Find where the given text appears and provide that cell's center as [X, Y] coordinate. 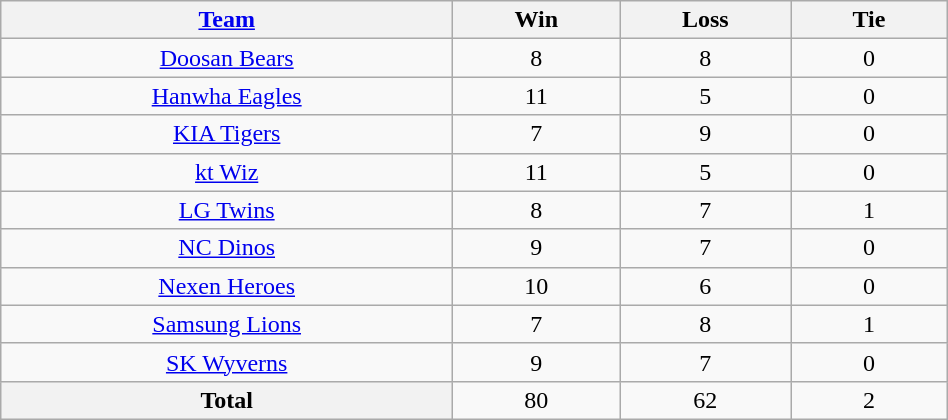
KIA Tigers [227, 134]
LG Twins [227, 210]
Team [227, 20]
Loss [706, 20]
10 [536, 286]
80 [536, 400]
Tie [870, 20]
62 [706, 400]
kt Wiz [227, 172]
NC Dinos [227, 248]
6 [706, 286]
Win [536, 20]
2 [870, 400]
Nexen Heroes [227, 286]
SK Wyverns [227, 362]
Doosan Bears [227, 58]
Total [227, 400]
Hanwha Eagles [227, 96]
Samsung Lions [227, 324]
